Pinpoint the cell where the given text exists, returning its [X, Y] midpoint coordinate. 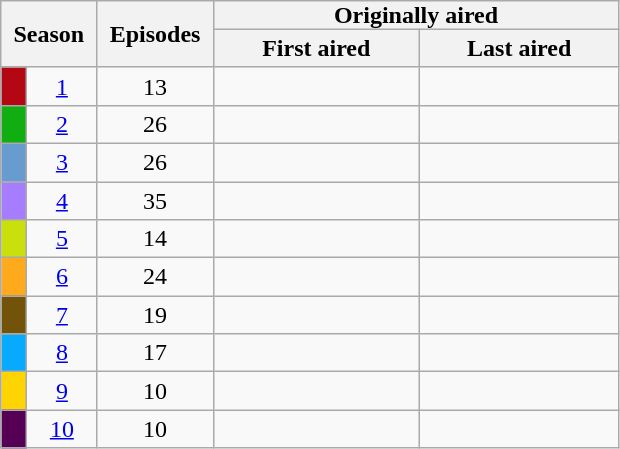
Season [49, 34]
4 [62, 201]
9 [62, 391]
3 [62, 162]
7 [62, 315]
19 [155, 315]
8 [62, 353]
Originally aired [416, 15]
35 [155, 201]
13 [155, 86]
24 [155, 277]
Last aired [518, 48]
5 [62, 239]
14 [155, 239]
First aired [316, 48]
1 [62, 86]
6 [62, 277]
17 [155, 353]
Episodes [155, 34]
2 [62, 124]
